Return the (X, Y) coordinate for the center point of the cell that contains the specified text.  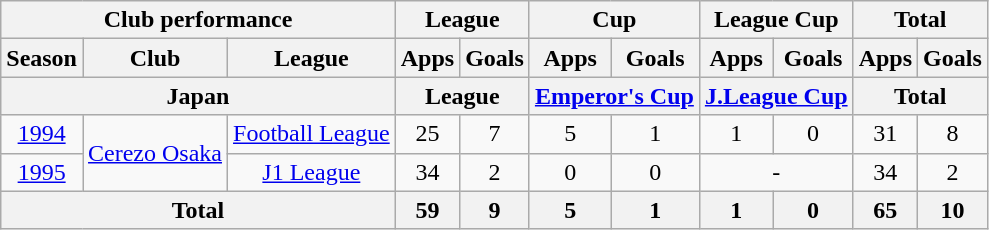
League Cup (776, 20)
Season (42, 58)
J.League Cup (776, 96)
Cup (614, 20)
1995 (42, 172)
- (776, 172)
Football League (312, 134)
Club (154, 58)
65 (885, 210)
8 (953, 134)
10 (953, 210)
Emperor's Cup (614, 96)
7 (495, 134)
1994 (42, 134)
59 (427, 210)
25 (427, 134)
31 (885, 134)
Club performance (198, 20)
9 (495, 210)
J1 League (312, 172)
Cerezo Osaka (154, 153)
Japan (198, 96)
